Return (X, Y) of the center of cell containing provided text 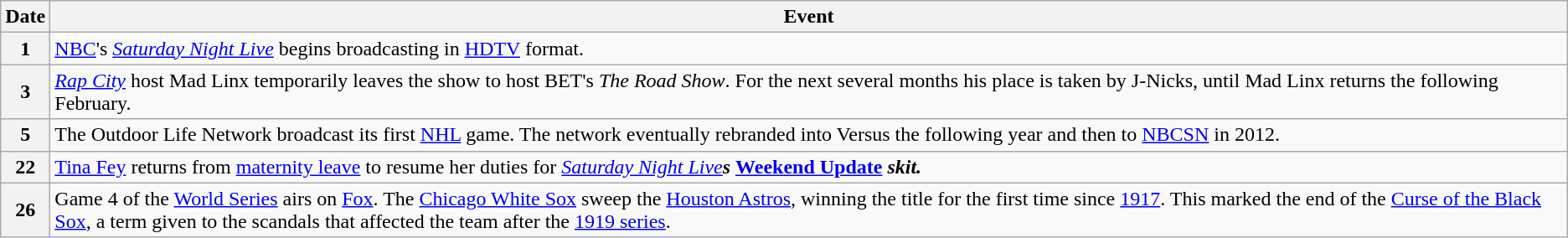
26 (25, 210)
22 (25, 167)
The Outdoor Life Network broadcast its first NHL game. The network eventually rebranded into Versus the following year and then to NBCSN in 2012. (809, 135)
3 (25, 92)
5 (25, 135)
Date (25, 17)
1 (25, 49)
Tina Fey returns from maternity leave to resume her duties for Saturday Night Lives Weekend Update skit. (809, 167)
Event (809, 17)
NBC's Saturday Night Live begins broadcasting in HDTV format. (809, 49)
